Pinpoint the cell where the given text exists, returning its (X, Y) midpoint coordinate. 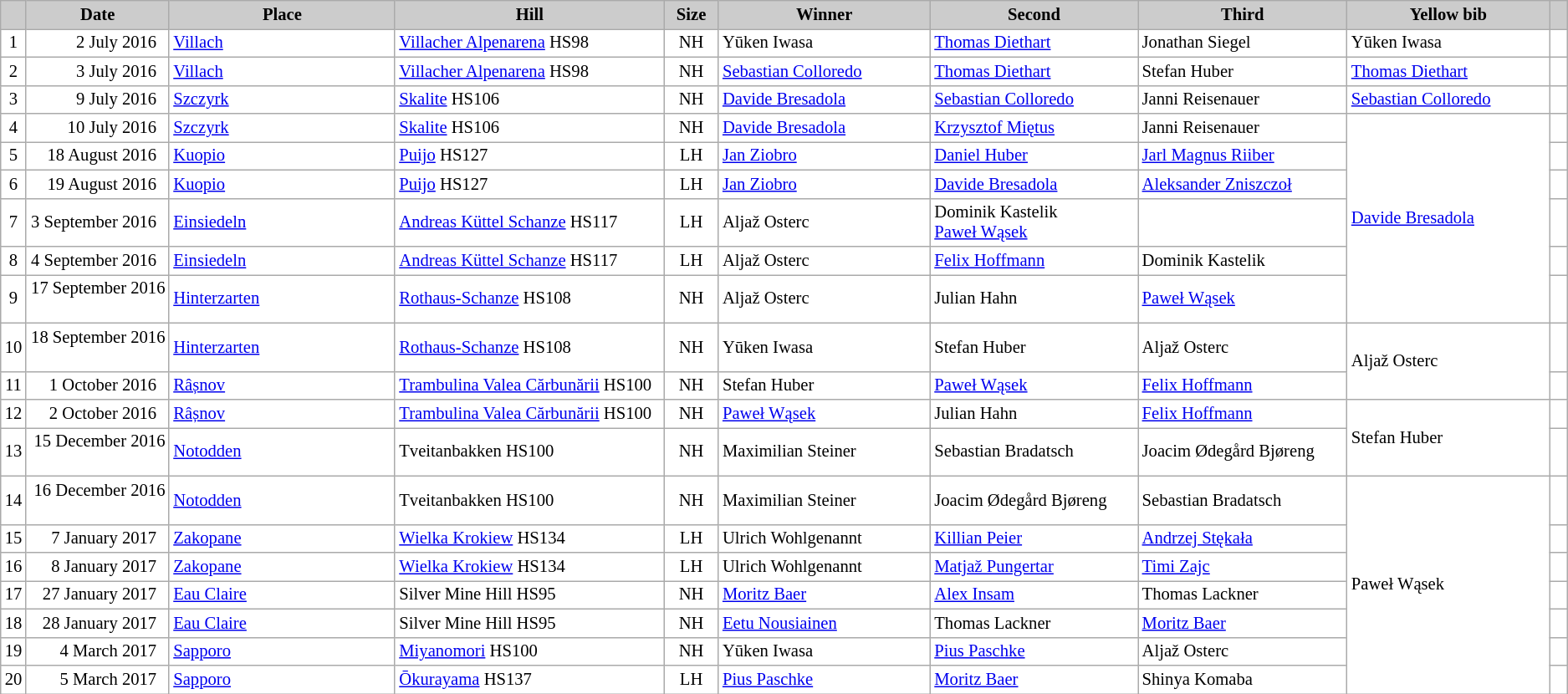
8 January 2017 (97, 566)
28 January 2017 (97, 623)
5 (13, 156)
15 December 2016 (97, 452)
3 September 2016 (97, 222)
Jarl Magnus Riiber (1243, 156)
Miyanomori HS100 (529, 651)
Dominik Kastelik Paweł Wąsek (1034, 222)
Winner (825, 14)
Krzysztof Miętus (1034, 128)
2 July 2016 (97, 43)
Daniel Huber (1034, 156)
18 (13, 623)
18 August 2016 (97, 156)
5 March 2017 (97, 680)
14 (13, 500)
15 (13, 538)
9 July 2016 (97, 100)
18 September 2016 (97, 347)
16 (13, 566)
Andrzej Stękała (1243, 538)
Matjaž Pungertar (1034, 566)
Third (1243, 14)
17 (13, 594)
Place (282, 14)
2 (13, 71)
27 January 2017 (97, 594)
1 (13, 43)
Ōkurayama HS137 (529, 680)
20 (13, 680)
Shinya Komaba (1243, 680)
Killian Peier (1034, 538)
4 March 2017 (97, 651)
1 October 2016 (97, 385)
3 (13, 100)
Second (1034, 14)
17 September 2016 (97, 299)
9 (13, 299)
3 July 2016 (97, 71)
Eetu Nousiainen (825, 623)
Yellow bib (1448, 14)
Timi Zajc (1243, 566)
4 (13, 128)
13 (13, 452)
11 (13, 385)
Size (691, 14)
7 January 2017 (97, 538)
10 (13, 347)
6 (13, 184)
16 December 2016 (97, 500)
Alex Insam (1034, 594)
19 August 2016 (97, 184)
7 (13, 222)
Date (97, 14)
Dominik Kastelik (1243, 260)
19 (13, 651)
Hill (529, 14)
12 (13, 414)
Aleksander Zniszczoł (1243, 184)
2 October 2016 (97, 414)
10 July 2016 (97, 128)
8 (13, 260)
4 September 2016 (97, 260)
Jonathan Siegel (1243, 43)
